Locate the cell with the specified text and output its (X, Y) center coordinate. 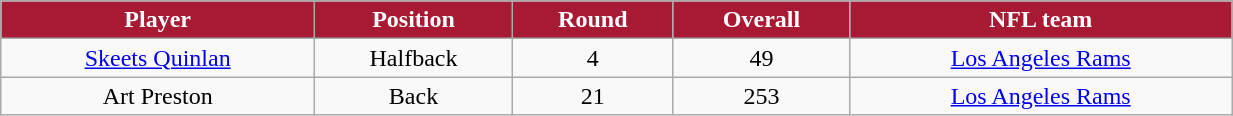
NFL team (1041, 20)
Position (414, 20)
Round (592, 20)
4 (592, 58)
Halfback (414, 58)
21 (592, 96)
49 (762, 58)
Overall (762, 20)
Back (414, 96)
253 (762, 96)
Art Preston (158, 96)
Skeets Quinlan (158, 58)
Player (158, 20)
